Locate the cell with the specified text and output its [X, Y] center coordinate. 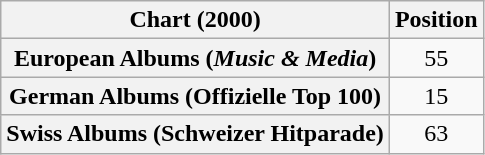
European Albums (Music & Media) [196, 58]
German Albums (Offizielle Top 100) [196, 96]
Position [436, 20]
Chart (2000) [196, 20]
Swiss Albums (Schweizer Hitparade) [196, 134]
15 [436, 96]
55 [436, 58]
63 [436, 134]
